Determine the [x, y] coordinate at the center of the cell enclosing the given text.  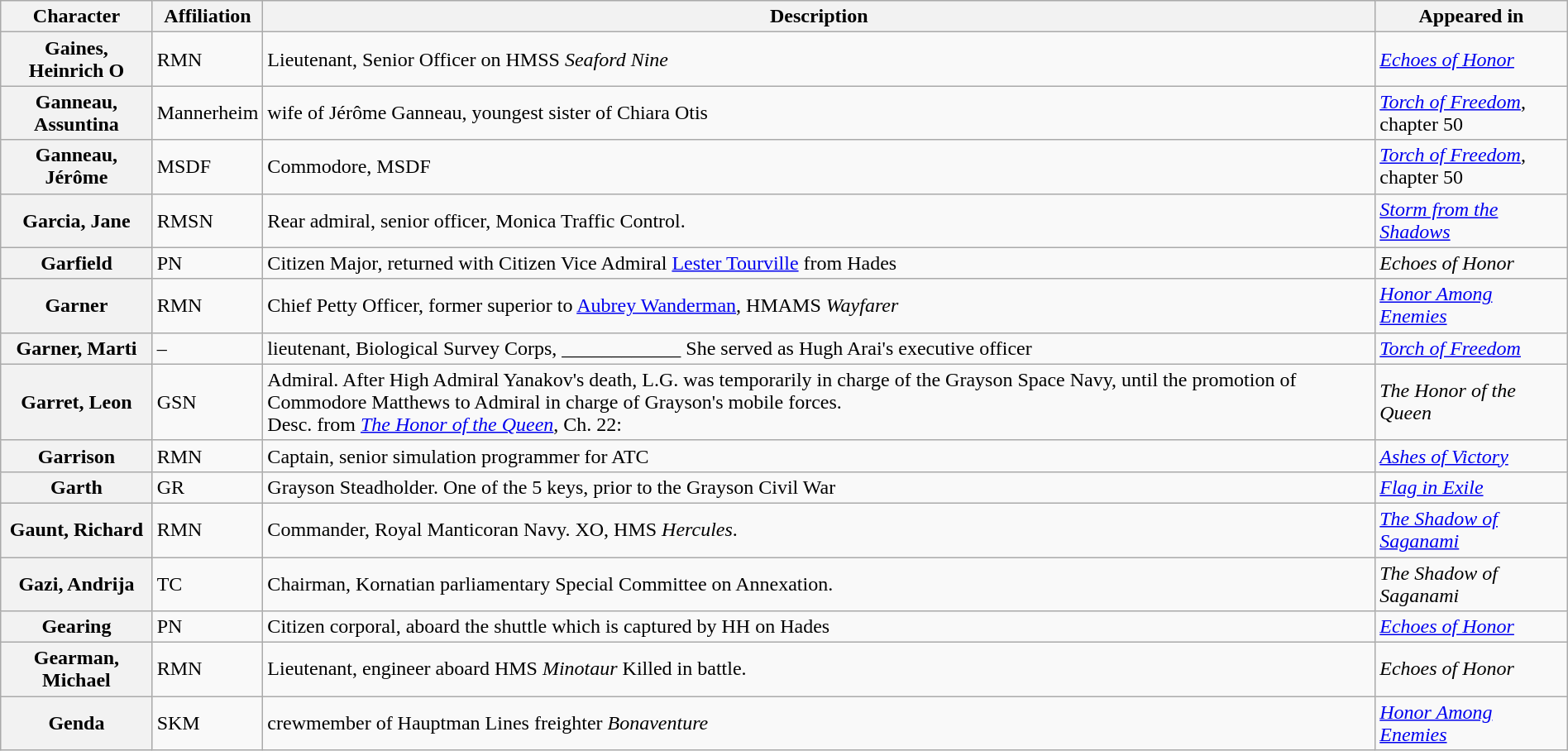
Description [819, 17]
wife of Jérôme Ganneau, youngest sister of Chiara Otis [819, 112]
Citizen Major, returned with Citizen Vice Admiral Lester Tourville from Hades [819, 263]
Garth [76, 487]
Citizen corporal, aboard the shuttle which is captured by HH on Hades [819, 627]
The Honor of the Queen [1472, 402]
Captain, senior simulation programmer for ATC [819, 456]
Garner [76, 306]
RMSN [208, 220]
Chairman, Kornatian parliamentary Special Committee on Annexation. [819, 584]
Garfield [76, 263]
Gazi, Andrija [76, 584]
Chief Petty Officer, former superior to Aubrey Wanderman, HMAMS Wayfarer [819, 306]
Ganneau, Jérôme [76, 167]
– [208, 348]
Lieutenant, Senior Officer on HMSS Seaford Nine [819, 60]
Gearman, Michael [76, 670]
GSN [208, 402]
Mannerheim [208, 112]
Torch of Freedom [1472, 348]
Storm from the Shadows [1472, 220]
lieutenant, Biological Survey Corps, ____________ She served as Hugh Arai's executive officer [819, 348]
SKM [208, 723]
Flag in Exile [1472, 487]
Grayson Steadholder. One of the 5 keys, prior to the Grayson Civil War [819, 487]
Rear admiral, senior officer, Monica Traffic Control. [819, 220]
Commander, Royal Manticoran Navy. XO, HMS Hercules. [819, 529]
Garret, Leon [76, 402]
Lieutenant, engineer aboard HMS Minotaur Killed in battle. [819, 670]
Ganneau, Assuntina [76, 112]
Appeared in [1472, 17]
TC [208, 584]
Gaunt, Richard [76, 529]
Character [76, 17]
Garcia, Jane [76, 220]
GR [208, 487]
Garner, Marti [76, 348]
Ashes of Victory [1472, 456]
Commodore, MSDF [819, 167]
Gearing [76, 627]
Affiliation [208, 17]
Garrison [76, 456]
crewmember of Hauptman Lines freighter Bonaventure [819, 723]
Genda [76, 723]
Gaines, Heinrich O [76, 60]
MSDF [208, 167]
